Search for the cell housing the specified text and yield its [X, Y] center coordinate. 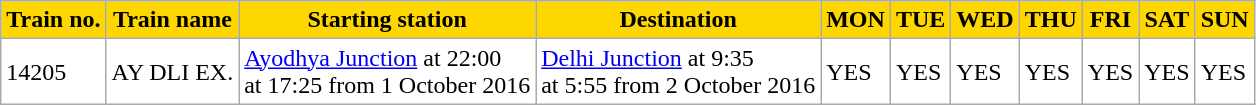
SUN [1224, 20]
THU [1050, 20]
14205 [54, 72]
SAT [1167, 20]
Delhi Junction at 9:35at 5:55 from 2 October 2016 [678, 72]
MON [856, 20]
Train name [172, 20]
TUE [920, 20]
WED [985, 20]
Starting station [388, 20]
AY DLI EX. [172, 72]
FRI [1110, 20]
Train no. [54, 20]
Destination [678, 20]
Ayodhya Junction at 22:00at 17:25 from 1 October 2016 [388, 72]
